Return [x, y] of the center of cell containing provided text 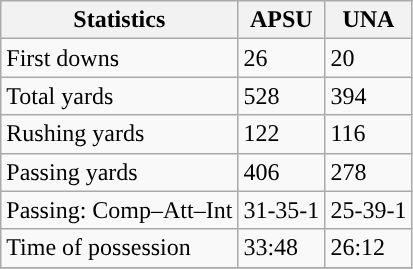
528 [282, 96]
APSU [282, 20]
25-39-1 [368, 210]
31-35-1 [282, 210]
Time of possession [120, 248]
Passing: Comp–Att–Int [120, 210]
33:48 [282, 248]
116 [368, 134]
Rushing yards [120, 134]
20 [368, 58]
First downs [120, 58]
278 [368, 172]
394 [368, 96]
Total yards [120, 96]
UNA [368, 20]
122 [282, 134]
406 [282, 172]
Passing yards [120, 172]
26:12 [368, 248]
26 [282, 58]
Statistics [120, 20]
